Identify which cell holds the provided text, then report its [x, y] central coordinate. 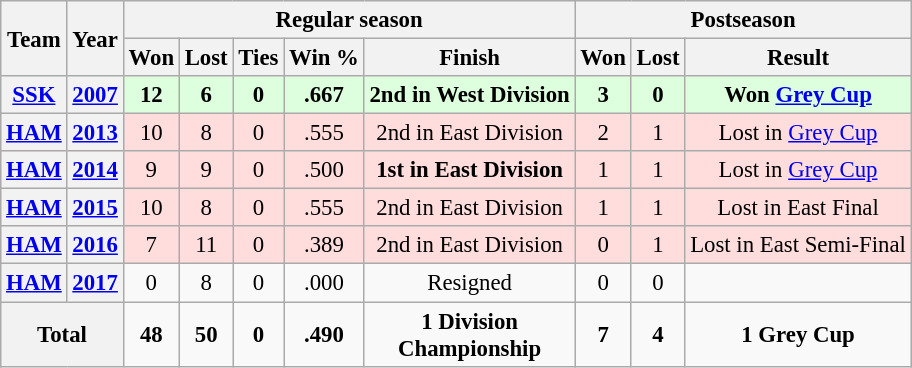
1 Grey Cup [798, 334]
2015 [95, 208]
11 [206, 245]
6 [206, 95]
.389 [324, 245]
1st in East Division [470, 170]
Lost in East Final [798, 208]
3 [603, 95]
2nd in West Division [470, 95]
48 [151, 334]
Team [34, 38]
2007 [95, 95]
.490 [324, 334]
Ties [258, 58]
2 [603, 133]
Postseason [743, 20]
2014 [95, 170]
.667 [324, 95]
50 [206, 334]
2016 [95, 245]
SSK [34, 95]
Total [62, 334]
.500 [324, 170]
2017 [95, 283]
Year [95, 38]
Result [798, 58]
Won Grey Cup [798, 95]
.000 [324, 283]
Regular season [349, 20]
Lost in East Semi-Final [798, 245]
Finish [470, 58]
Resigned [470, 283]
4 [658, 334]
Win % [324, 58]
1 DivisionChampionship [470, 334]
2013 [95, 133]
12 [151, 95]
